Capture the cell that displays the provided text and extract its (X, Y) central coordinate. 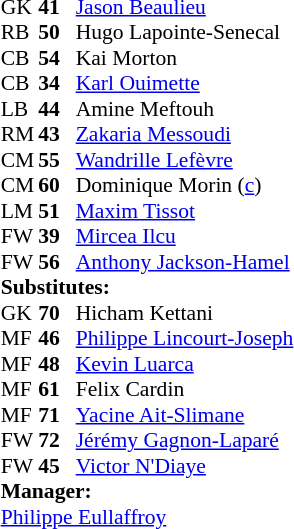
RB (20, 33)
LB (20, 109)
Substitutes: (148, 287)
50 (57, 33)
54 (57, 58)
61 (57, 389)
43 (57, 135)
GK (20, 313)
34 (57, 83)
60 (57, 185)
Jérémy Gagnon-Laparé (185, 441)
Hicham Kettani (185, 313)
Kai Morton (185, 58)
Yacine Ait-Slimane (185, 415)
Felix Cardin (185, 389)
LM (20, 211)
48 (57, 364)
55 (57, 160)
45 (57, 466)
RM (20, 135)
46 (57, 339)
Dominique Morin (c) (185, 185)
Kevin Luarca (185, 364)
Manager: (148, 491)
56 (57, 262)
44 (57, 109)
Philippe Lincourt-Joseph (185, 339)
Anthony Jackson-Hamel (185, 262)
Zakaria Messoudi (185, 135)
Victor N'Diaye (185, 466)
Amine Meftouh (185, 109)
Maxim Tissot (185, 211)
Wandrille Lefèvre (185, 160)
72 (57, 441)
71 (57, 415)
Karl Ouimette (185, 83)
51 (57, 211)
70 (57, 313)
39 (57, 237)
Mircea Ilcu (185, 237)
Hugo Lapointe-Senecal (185, 33)
